For the text-containing cell, return its midpoint in (X, Y) coordinate format. 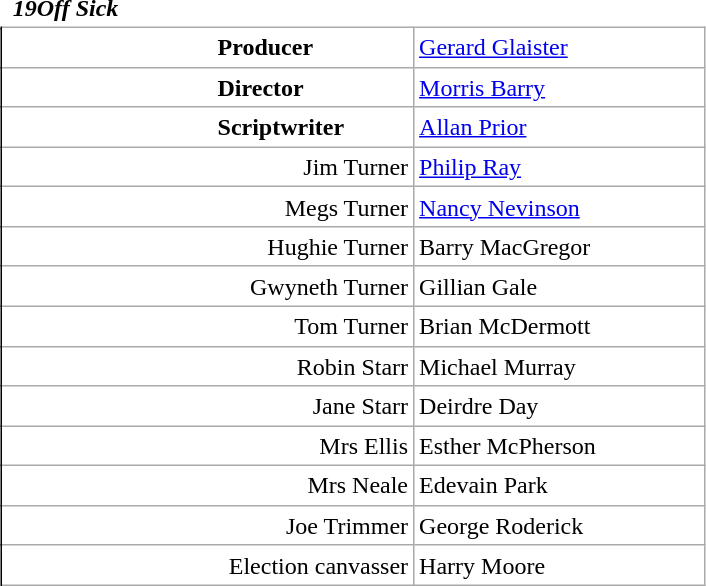
Robin Starr (208, 366)
Michael Murray (560, 366)
Jim Turner (208, 167)
Tom Turner (208, 326)
George Roderick (560, 525)
Barry MacGregor (560, 247)
Mrs Neale (208, 486)
Edevain Park (560, 486)
Allan Prior (560, 127)
Esther McPherson (560, 446)
Hughie Turner (208, 247)
Scriptwriter (208, 127)
Deirdre Day (560, 406)
Morris Barry (560, 87)
Gillian Gale (560, 286)
Director (208, 87)
Gerard Glaister (560, 47)
Election canvasser (208, 565)
Joe Trimmer (208, 525)
Gwyneth Turner (208, 286)
Producer (208, 47)
Megs Turner (208, 207)
Jane Starr (208, 406)
Harry Moore (560, 565)
Philip Ray (560, 167)
Nancy Nevinson (560, 207)
Brian McDermott (560, 326)
Mrs Ellis (208, 446)
